Return [x, y] of the center of cell containing provided text 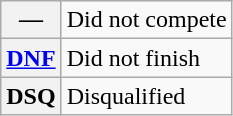
Disqualified [146, 96]
DNF [31, 58]
DSQ [31, 96]
Did not compete [146, 20]
Did not finish [146, 58]
— [31, 20]
